Identify which cell holds the provided text, then report its (x, y) central coordinate. 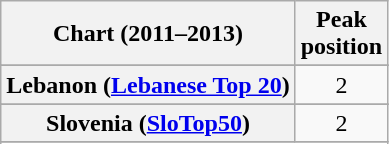
Slovenia (SloTop50) (148, 123)
Lebanon (Lebanese Top 20) (148, 85)
Peakposition (341, 34)
Chart (2011–2013) (148, 34)
